Return the [X, Y] coordinate for the center point of the cell that contains the specified text.  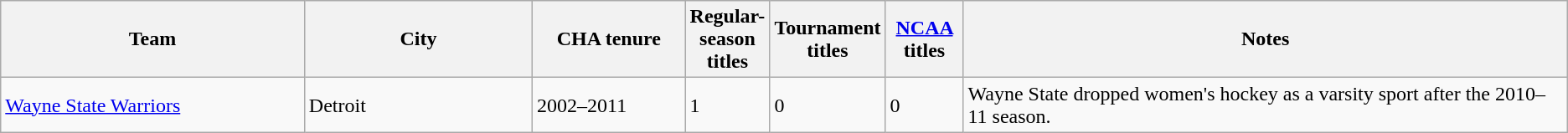
1 [727, 105]
Wayne State Warriors [152, 105]
NCAA titles [925, 39]
Notes [1265, 39]
Tournament titles [828, 39]
Wayne State dropped women's hockey as a varsity sport after the 2010–11 season. [1265, 105]
Regular-season titles [727, 39]
2002–2011 [609, 105]
CHA tenure [609, 39]
Team [152, 39]
Detroit [418, 105]
City [418, 39]
